Find where the given text appears and provide that cell's center as [X, Y] coordinate. 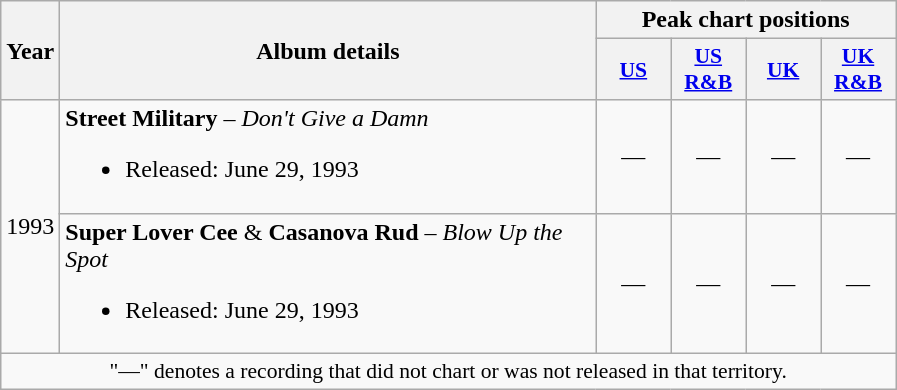
UK R&B [858, 70]
1993 [30, 226]
Peak chart positions [746, 20]
Album details [328, 50]
US R&B [708, 70]
"—" denotes a recording that did not chart or was not released in that territory. [448, 371]
US [634, 70]
Street Military – Don't Give a DamnReleased: June 29, 1993 [328, 156]
Year [30, 50]
UK [784, 70]
Super Lover Cee & Casanova Rud – Blow Up the SpotReleased: June 29, 1993 [328, 283]
